Locate the cell with the specified text and output its (X, Y) center coordinate. 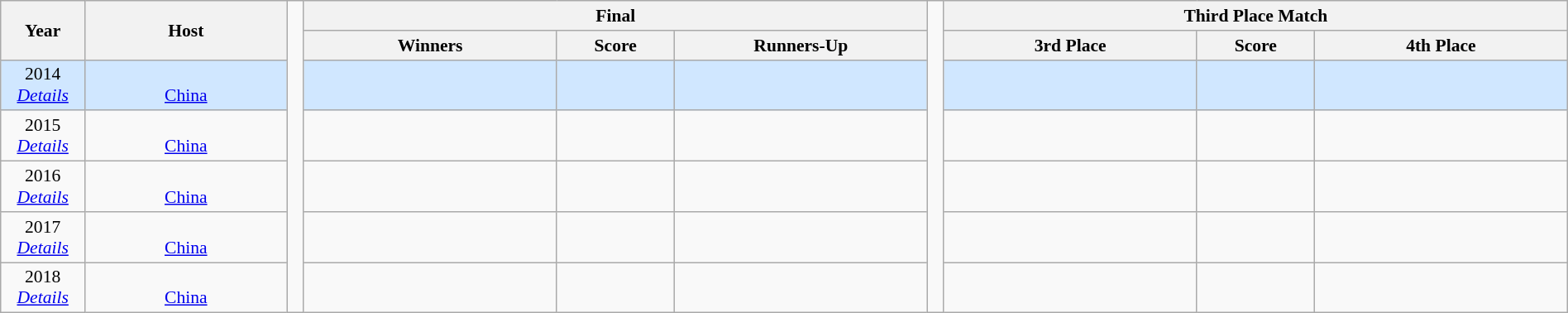
2014Details (43, 84)
3rd Place (1070, 46)
Final (615, 16)
Winners (430, 46)
2015Details (43, 136)
Runners-Up (801, 46)
Year (43, 30)
2016Details (43, 187)
Host (186, 30)
4th Place (1441, 46)
2017Details (43, 237)
Third Place Match (1255, 16)
2018Details (43, 288)
